Return (x, y) of the center of cell containing provided text 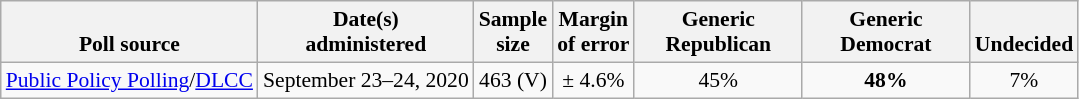
GenericDemocrat (886, 32)
September 23–24, 2020 (366, 80)
Marginof error (593, 32)
Poll source (130, 32)
Undecided (1024, 32)
Public Policy Polling/DLCC (130, 80)
± 4.6% (593, 80)
GenericRepublican (718, 32)
48% (886, 80)
Samplesize (513, 32)
Date(s)administered (366, 32)
7% (1024, 80)
45% (718, 80)
463 (V) (513, 80)
